From the cell containing the given text, extract its center point as (x, y) coordinate. 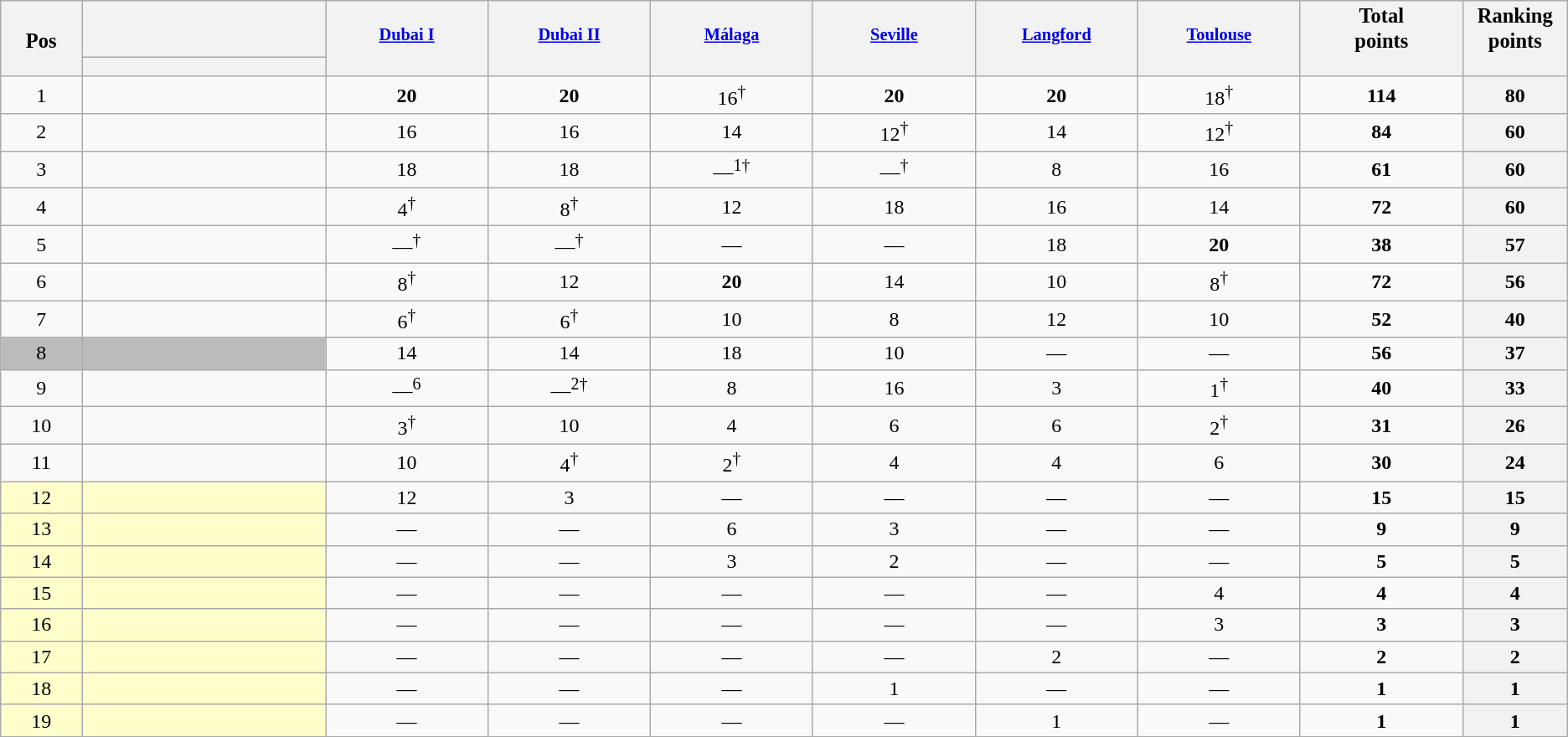
61 (1381, 169)
17 (42, 657)
38 (1381, 245)
80 (1514, 95)
Pos (42, 29)
Langford (1056, 29)
26 (1514, 425)
16† (732, 95)
84 (1381, 132)
Málaga (732, 29)
1† (1219, 389)
52 (1381, 320)
Toulouse (1219, 29)
Rankingpoints (1514, 29)
Totalpoints (1381, 29)
18† (1219, 95)
—2† (570, 389)
24 (1514, 462)
13 (42, 529)
31 (1381, 425)
7 (42, 320)
19 (42, 720)
Seville (894, 29)
11 (42, 462)
3† (407, 425)
Dubai I (407, 29)
30 (1381, 462)
33 (1514, 389)
—1† (732, 169)
37 (1514, 353)
Dubai II (570, 29)
—6 (407, 389)
57 (1514, 245)
114 (1381, 95)
